Scan for the cell matching the given text and deliver its [x, y] coordinate at center. 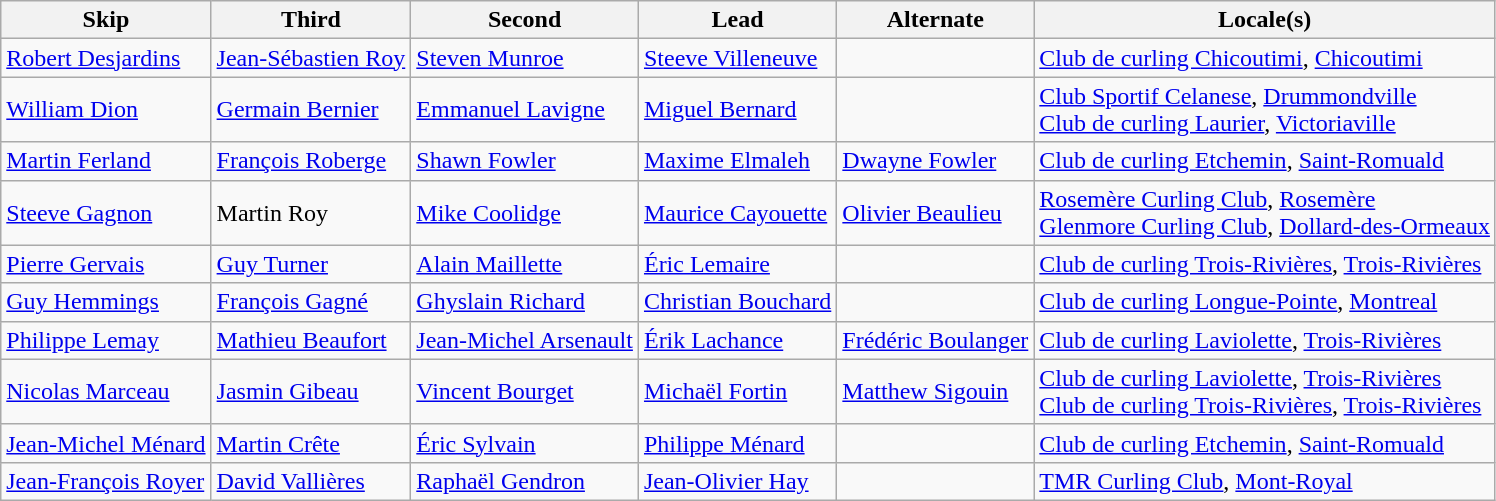
Germain Bernier [311, 110]
Robert Desjardins [106, 58]
Guy Hemmings [106, 302]
Rosemère Curling Club, Rosemère Glenmore Curling Club, Dollard-des-Ormeaux [1265, 212]
Mike Coolidge [525, 212]
Éric Sylvain [525, 443]
Éric Lemaire [737, 264]
Club de curling Trois-Rivières, Trois-Rivières [1265, 264]
Emmanuel Lavigne [525, 110]
William Dion [106, 110]
Club de curling Chicoutimi, Chicoutimi [1265, 58]
Third [311, 20]
Martin Roy [311, 212]
François Gagné [311, 302]
Raphaël Gendron [525, 481]
Olivier Beaulieu [936, 212]
Matthew Sigouin [936, 392]
Skip [106, 20]
Alternate [936, 20]
Dwayne Fowler [936, 161]
Club de curling Longue-Pointe, Montreal [1265, 302]
Érik Lachance [737, 340]
Guy Turner [311, 264]
Jasmin Gibeau [311, 392]
Ghyslain Richard [525, 302]
Club de curling Laviolette, Trois-Rivières Club de curling Trois-Rivières, Trois-Rivières [1265, 392]
François Roberge [311, 161]
Second [525, 20]
Jean-Sébastien Roy [311, 58]
Alain Maillette [525, 264]
Miguel Bernard [737, 110]
Jean-François Royer [106, 481]
Mathieu Beaufort [311, 340]
Jean-Michel Arsenault [525, 340]
Nicolas Marceau [106, 392]
Martin Crête [311, 443]
Jean-Michel Ménard [106, 443]
Jean-Olivier Hay [737, 481]
Christian Bouchard [737, 302]
Philippe Ménard [737, 443]
Maurice Cayouette [737, 212]
Club Sportif Celanese, Drummondville Club de curling Laurier, Victoriaville [1265, 110]
Lead [737, 20]
Pierre Gervais [106, 264]
Vincent Bourget [525, 392]
TMR Curling Club, Mont-Royal [1265, 481]
Martin Ferland [106, 161]
Club de curling Laviolette, Trois-Rivières [1265, 340]
Locale(s) [1265, 20]
Frédéric Boulanger [936, 340]
Steeve Villeneuve [737, 58]
Philippe Lemay [106, 340]
Steven Munroe [525, 58]
Michaël Fortin [737, 392]
Maxime Elmaleh [737, 161]
Shawn Fowler [525, 161]
David Vallières [311, 481]
Steeve Gagnon [106, 212]
